Identify which cell holds the provided text, then report its (X, Y) central coordinate. 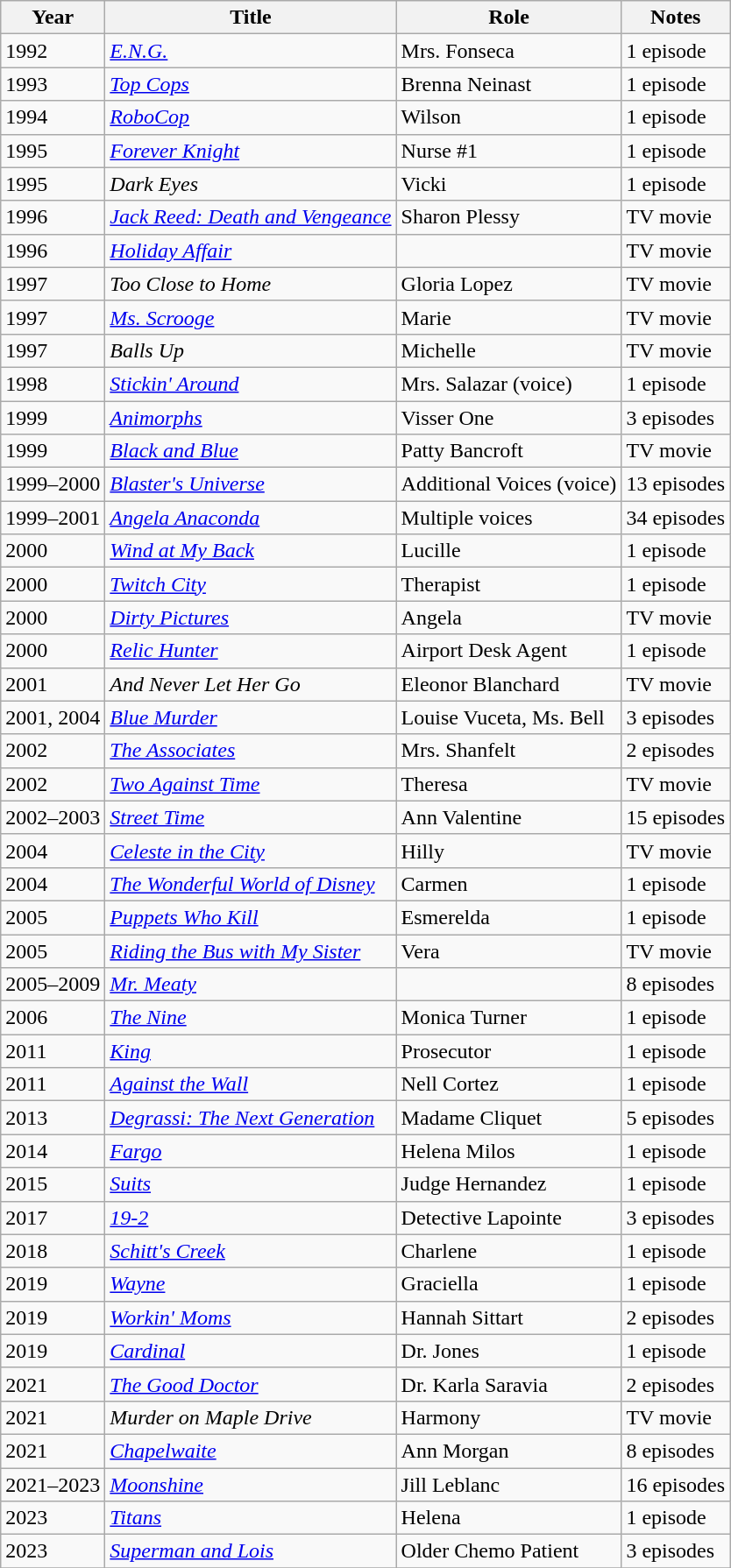
Stickin' Around (251, 384)
Theresa (508, 784)
Jack Reed: Death and Vengeance (251, 217)
Hannah Sittart (508, 1317)
Workin' Moms (251, 1317)
34 episodes (676, 518)
Angela Anaconda (251, 518)
Angela (508, 618)
1999–2001 (53, 518)
Murder on Maple Drive (251, 1417)
Charlene (508, 1251)
And Never Let Her Go (251, 684)
King (251, 1051)
Gloria Lopez (508, 284)
Multiple voices (508, 518)
16 episodes (676, 1485)
Blue Murder (251, 717)
Against the Wall (251, 1084)
Ann Valentine (508, 817)
Dark Eyes (251, 184)
2006 (53, 1018)
RoboCop (251, 117)
1998 (53, 384)
19-2 (251, 1218)
Cardinal (251, 1351)
1992 (53, 51)
Wayne (251, 1284)
Balls Up (251, 350)
Blaster's Universe (251, 484)
The Associates (251, 751)
Sharon Plessy (508, 217)
Nurse #1 (508, 151)
Nell Cortez (508, 1084)
Additional Voices (voice) (508, 484)
Title (251, 18)
15 episodes (676, 817)
Vicki (508, 184)
Chapelwaite (251, 1451)
Degrassi: The Next Generation (251, 1118)
Street Time (251, 817)
Louise Vuceta, Ms. Bell (508, 717)
Mrs. Fonseca (508, 51)
Fargo (251, 1151)
2015 (53, 1184)
Mrs. Shanfelt (508, 751)
E.N.G. (251, 51)
1993 (53, 84)
Lucille (508, 551)
Visser One (508, 418)
1994 (53, 117)
Mr. Meaty (251, 985)
2005–2009 (53, 985)
Graciella (508, 1284)
Helena (508, 1518)
2001 (53, 684)
Role (508, 18)
Eleonor Blanchard (508, 684)
Airport Desk Agent (508, 651)
2017 (53, 1218)
Harmony (508, 1417)
Two Against Time (251, 784)
Esmerelda (508, 917)
Carmen (508, 884)
Animorphs (251, 418)
2001, 2004 (53, 717)
2018 (53, 1251)
The Good Doctor (251, 1384)
Madame Cliquet (508, 1118)
Brenna Neinast (508, 84)
5 episodes (676, 1118)
Patty Bancroft (508, 451)
Helena Milos (508, 1151)
Wilson (508, 117)
Hilly (508, 851)
Detective Lapointe (508, 1218)
Prosecutor (508, 1051)
The Nine (251, 1018)
Dirty Pictures (251, 618)
Michelle (508, 350)
Dr. Jones (508, 1351)
2014 (53, 1151)
2002–2003 (53, 817)
2013 (53, 1118)
Riding the Bus with My Sister (251, 950)
Ann Morgan (508, 1451)
Older Chemo Patient (508, 1551)
2021–2023 (53, 1485)
Top Cops (251, 84)
Judge Hernandez (508, 1184)
Year (53, 18)
Forever Knight (251, 151)
Wind at My Back (251, 551)
Jill Leblanc (508, 1485)
Suits (251, 1184)
Black and Blue (251, 451)
Celeste in the City (251, 851)
The Wonderful World of Disney (251, 884)
Notes (676, 18)
Schitt's Creek (251, 1251)
Titans (251, 1518)
Therapist (508, 584)
Marie (508, 317)
1999–2000 (53, 484)
Too Close to Home (251, 284)
Holiday Affair (251, 251)
Twitch City (251, 584)
13 episodes (676, 484)
Dr. Karla Saravia (508, 1384)
Relic Hunter (251, 651)
Moonshine (251, 1485)
Puppets Who Kill (251, 917)
Ms. Scrooge (251, 317)
Mrs. Salazar (voice) (508, 384)
Superman and Lois (251, 1551)
Vera (508, 950)
Monica Turner (508, 1018)
